Pinpoint the cell where the given text exists, returning its [x, y] midpoint coordinate. 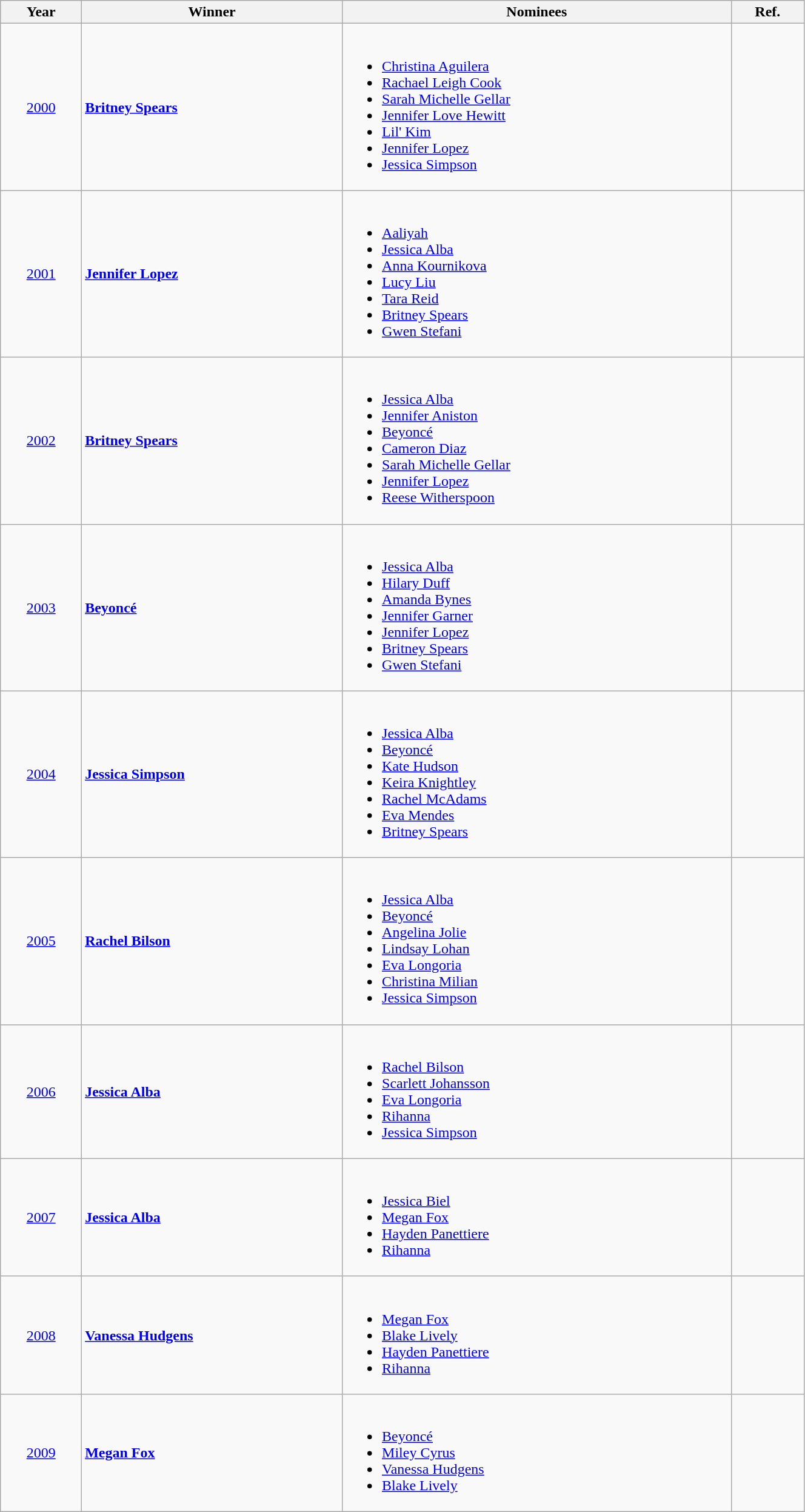
Rachel Bilson [212, 941]
2000 [41, 107]
Year [41, 12]
2002 [41, 440]
2006 [41, 1092]
2007 [41, 1217]
Jessica AlbaJennifer AnistonBeyoncéCameron DiazSarah Michelle GellarJennifer LopezReese Witherspoon [537, 440]
BeyoncéMiley CyrusVanessa HudgensBlake Lively [537, 1453]
Jessica Simpson [212, 774]
2001 [41, 274]
2003 [41, 608]
2008 [41, 1335]
Jennifer Lopez [212, 274]
Beyoncé [212, 608]
Jessica BielMegan FoxHayden PanettiereRihanna [537, 1217]
2004 [41, 774]
Rachel BilsonScarlett JohanssonEva LongoriaRihannaJessica Simpson [537, 1092]
AaliyahJessica AlbaAnna KournikovaLucy LiuTara ReidBritney SpearsGwen Stefani [537, 274]
Winner [212, 12]
2005 [41, 941]
Megan Fox [212, 1453]
Christina AguileraRachael Leigh CookSarah Michelle GellarJennifer Love HewittLil' KimJennifer LopezJessica Simpson [537, 107]
Jessica AlbaHilary DuffAmanda BynesJennifer GarnerJennifer LopezBritney SpearsGwen Stefani [537, 608]
Nominees [537, 12]
Ref. [767, 12]
Vanessa Hudgens [212, 1335]
Jessica AlbaBeyoncéAngelina JolieLindsay LohanEva LongoriaChristina MilianJessica Simpson [537, 941]
2009 [41, 1453]
Megan FoxBlake LivelyHayden PanettiereRihanna [537, 1335]
Jessica AlbaBeyoncéKate HudsonKeira KnightleyRachel McAdamsEva MendesBritney Spears [537, 774]
